Output the (x, y) coordinate of the center of the cell containing the given text.  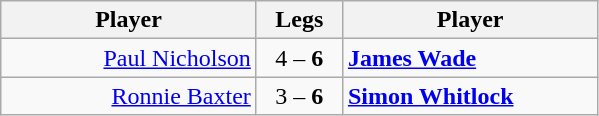
Simon Whitlock (470, 96)
3 – 6 (299, 96)
Paul Nicholson (129, 58)
Ronnie Baxter (129, 96)
Legs (299, 20)
4 – 6 (299, 58)
James Wade (470, 58)
